For the text-containing cell, return its midpoint in (X, Y) coordinate format. 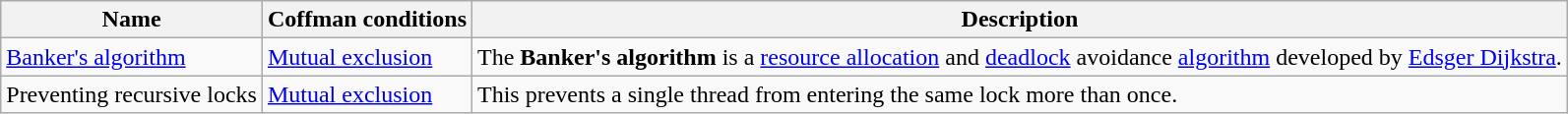
Preventing recursive locks (132, 94)
Banker's algorithm (132, 57)
This prevents a single thread from entering the same lock more than once. (1020, 94)
Coffman conditions (366, 20)
The Banker's algorithm is a resource allocation and deadlock avoidance algorithm developed by Edsger Dijkstra. (1020, 57)
Name (132, 20)
Description (1020, 20)
